Detect which cell encompasses the target text, then output its (X, Y) center coordinate. 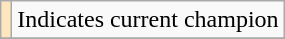
Indicates current champion (148, 20)
